Search for the cell housing the specified text and yield its [x, y] center coordinate. 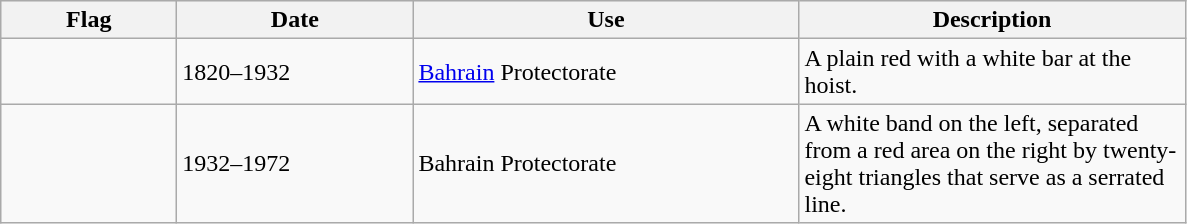
Use [606, 20]
Flag [89, 20]
A plain red with a white bar at the hoist. [992, 72]
1932–1972 [295, 164]
Description [992, 20]
Date [295, 20]
A white band on the left, separated from a red area on the right by twenty-eight triangles that serve as a serrated line. [992, 164]
1820–1932 [295, 72]
